Output the [X, Y] coordinate of the center of the cell containing the given text.  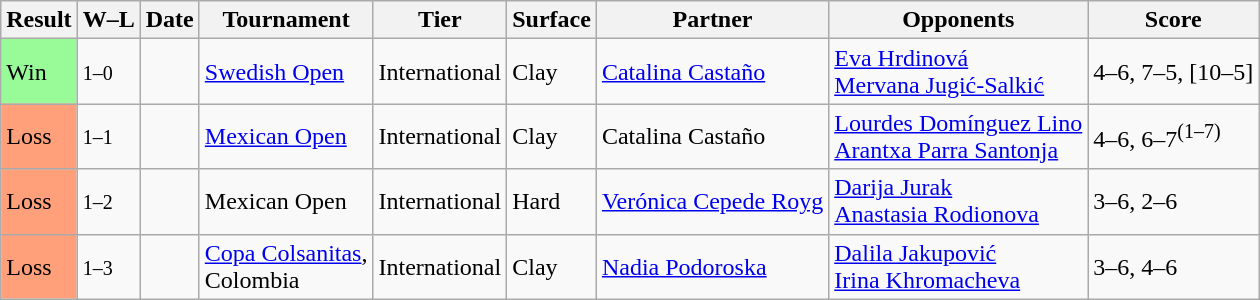
Swedish Open [286, 72]
4–6, 6–7(1–7) [1174, 136]
Partner [712, 20]
1–3 [108, 266]
Win [39, 72]
Lourdes Domínguez Lino Arantxa Parra Santonja [958, 136]
Tier [440, 20]
3–6, 2–6 [1174, 202]
Hard [552, 202]
Nadia Podoroska [712, 266]
Tournament [286, 20]
1–2 [108, 202]
Dalila Jakupović Irina Khromacheva [958, 266]
1–0 [108, 72]
Verónica Cepede Royg [712, 202]
W–L [108, 20]
Opponents [958, 20]
3–6, 4–6 [1174, 266]
Darija Jurak Anastasia Rodionova [958, 202]
Surface [552, 20]
4–6, 7–5, [10–5] [1174, 72]
1–1 [108, 136]
Score [1174, 20]
Result [39, 20]
Date [170, 20]
Eva Hrdinová Mervana Jugić-Salkić [958, 72]
Copa Colsanitas, Colombia [286, 266]
